Determine the [x, y] coordinate at the center of the cell enclosing the given text.  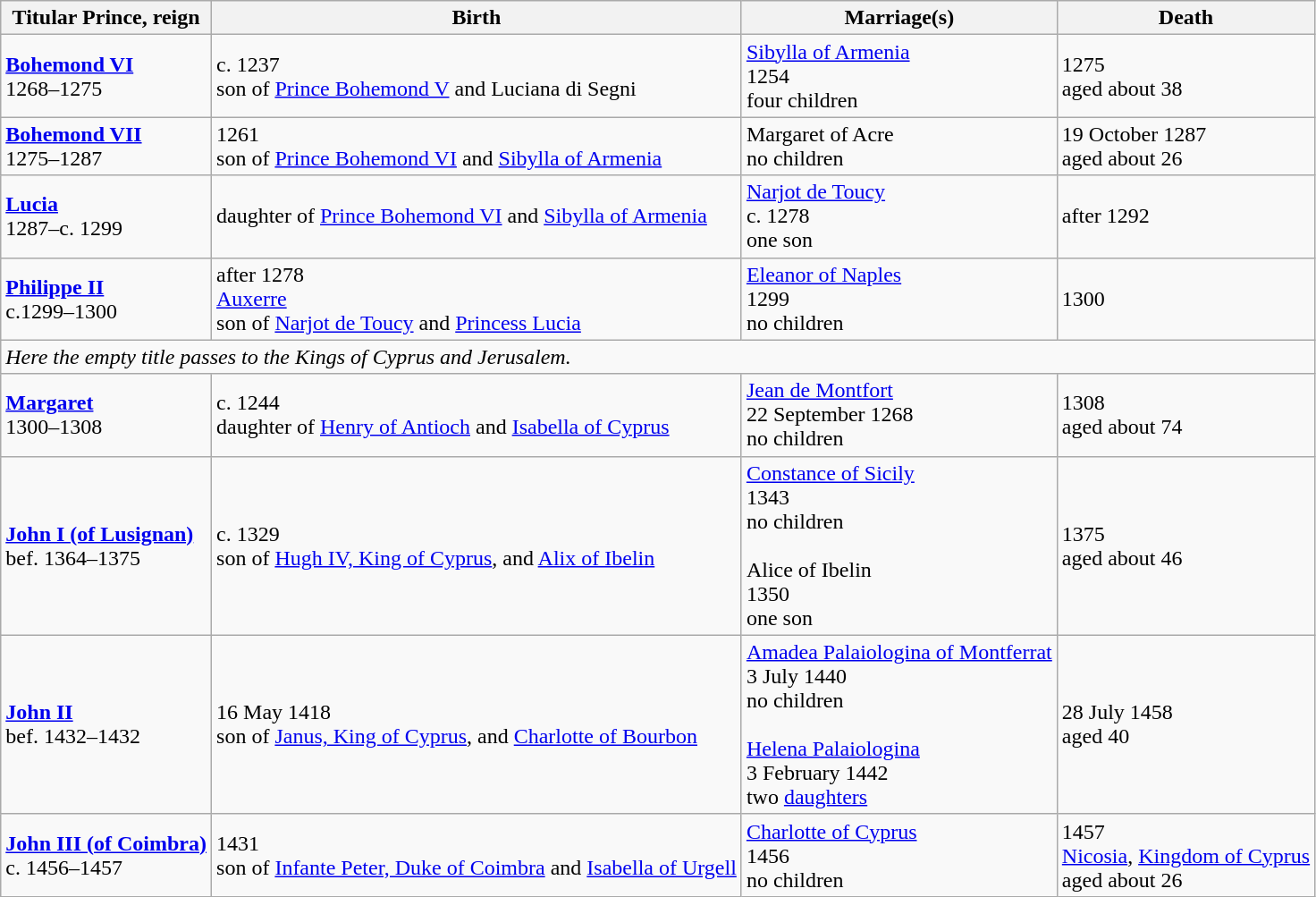
Eleanor of Naples1299no children [899, 299]
Amadea Palaiologina of Montferrat3 July 1440no childrenHelena Palaiologina3 February 1442two daughters [899, 724]
after 1292 [1185, 216]
Margaret1300–1308 [106, 415]
1308aged about 74 [1185, 415]
c. 1244daughter of Henry of Antioch and Isabella of Cyprus [477, 415]
Titular Prince, reign [106, 18]
daughter of Prince Bohemond VI and Sibylla of Armenia [477, 216]
28 July 1458aged 40 [1185, 724]
1431son of Infante Peter, Duke of Coimbra and Isabella of Urgell [477, 855]
Constance of Sicily1343no childrenAlice of Ibelin1350one son [899, 546]
1457Nicosia, Kingdom of Cyprusaged about 26 [1185, 855]
John I (of Lusignan)bef. 1364–1375 [106, 546]
Sibylla of Armenia1254four children [899, 76]
19 October 1287aged about 26 [1185, 147]
Here the empty title passes to the Kings of Cyprus and Jerusalem. [658, 357]
John IIbef. 1432–1432 [106, 724]
Bohemond VII1275–1287 [106, 147]
after 1278Auxerreson of Narjot de Toucy and Princess Lucia [477, 299]
Marriage(s) [899, 18]
1275aged about 38 [1185, 76]
c. 1329son of Hugh IV, King of Cyprus, and Alix of Ibelin [477, 546]
John III (of Coimbra)c. 1456–1457 [106, 855]
c. 1237son of Prince Bohemond V and Luciana di Segni [477, 76]
Philippe IIc.1299–1300 [106, 299]
Death [1185, 18]
1300 [1185, 299]
Lucia1287–c. 1299 [106, 216]
Charlotte of Cyprus1456no children [899, 855]
Birth [477, 18]
Jean de Montfort22 September 1268no children [899, 415]
Narjot de Toucyc. 1278one son [899, 216]
Bohemond VI1268–1275 [106, 76]
16 May 1418son of Janus, King of Cyprus, and Charlotte of Bourbon [477, 724]
1375aged about 46 [1185, 546]
Margaret of Acreno children [899, 147]
1261son of Prince Bohemond VI and Sibylla of Armenia [477, 147]
